Determine the [x, y] coordinate at the center of the cell enclosing the given text.  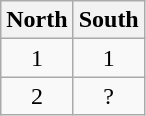
? [108, 96]
North [37, 20]
South [108, 20]
2 [37, 96]
